Locate the cell with the specified text and output its [X, Y] center coordinate. 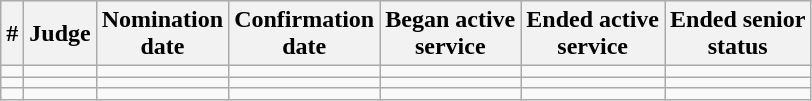
Ended activeservice [593, 34]
# [12, 34]
Confirmationdate [304, 34]
Began activeservice [450, 34]
Judge [60, 34]
Ended seniorstatus [737, 34]
Nominationdate [162, 34]
